Extract the [X, Y] coordinate from the center of the cell holding the provided text.  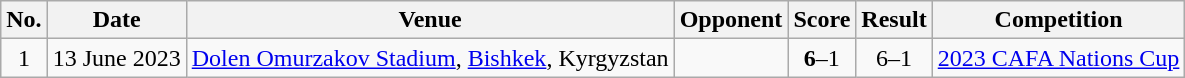
Opponent [731, 20]
Dolen Omurzakov Stadium, Bishkek, Kyrgyzstan [430, 58]
Competition [1058, 20]
Score [822, 20]
No. [24, 20]
1 [24, 58]
2023 CAFA Nations Cup [1058, 58]
Date [116, 20]
Venue [430, 20]
13 June 2023 [116, 58]
Result [894, 20]
